For the text-containing cell, return its midpoint in (X, Y) coordinate format. 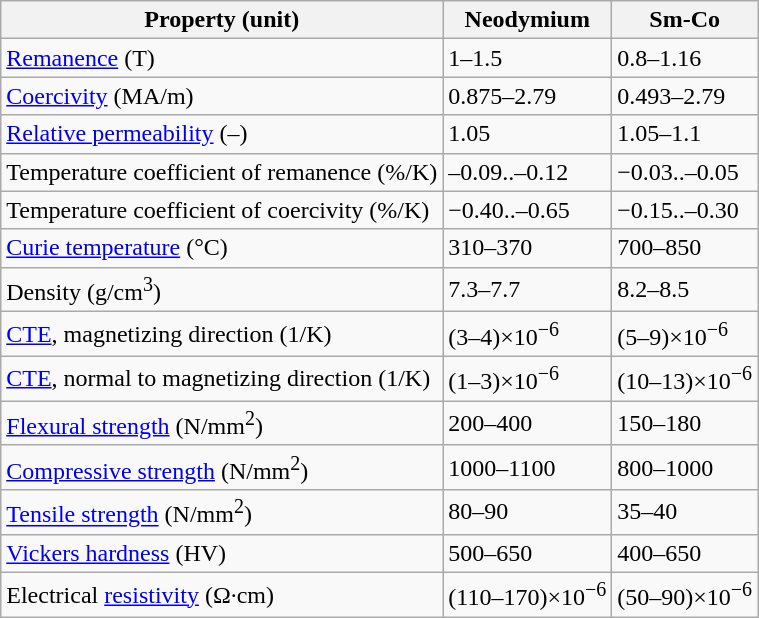
Property (unit) (222, 20)
500–650 (528, 554)
0.875–2.79 (528, 96)
Curie temperature (°C) (222, 248)
Tensile strength (N/mm2) (222, 512)
−0.40..–0.65 (528, 210)
CTE, magnetizing direction (1/K) (222, 334)
1.05–1.1 (685, 134)
−0.15..–0.30 (685, 210)
80–90 (528, 512)
1000–1100 (528, 468)
0.8–1.16 (685, 58)
7.3–7.7 (528, 290)
35–40 (685, 512)
700–850 (685, 248)
310–370 (528, 248)
1–1.5 (528, 58)
800–1000 (685, 468)
Vickers hardness (HV) (222, 554)
(50–90)×10−6 (685, 596)
1.05 (528, 134)
Remanence (T) (222, 58)
150–180 (685, 424)
Temperature coefficient of remanence (%/K) (222, 172)
(1–3)×10−6 (528, 378)
Temperature coefficient of coercivity (%/K) (222, 210)
Density (g/cm3) (222, 290)
Neodymium (528, 20)
400–650 (685, 554)
(3–4)×10−6 (528, 334)
(110–170)×10−6 (528, 596)
(5–9)×10−6 (685, 334)
Flexural strength (N/mm2) (222, 424)
−0.03..–0.05 (685, 172)
8.2–8.5 (685, 290)
0.493–2.79 (685, 96)
200–400 (528, 424)
–0.09..–0.12 (528, 172)
(10–13)×10−6 (685, 378)
CTE, normal to magnetizing direction (1/K) (222, 378)
Sm-Co (685, 20)
Coercivity (MA/m) (222, 96)
Electrical resistivity (Ω·cm) (222, 596)
Compressive strength (N/mm2) (222, 468)
Relative permeability (–) (222, 134)
